Provide the [x, y] coordinate of the cell's center where the given text is located.  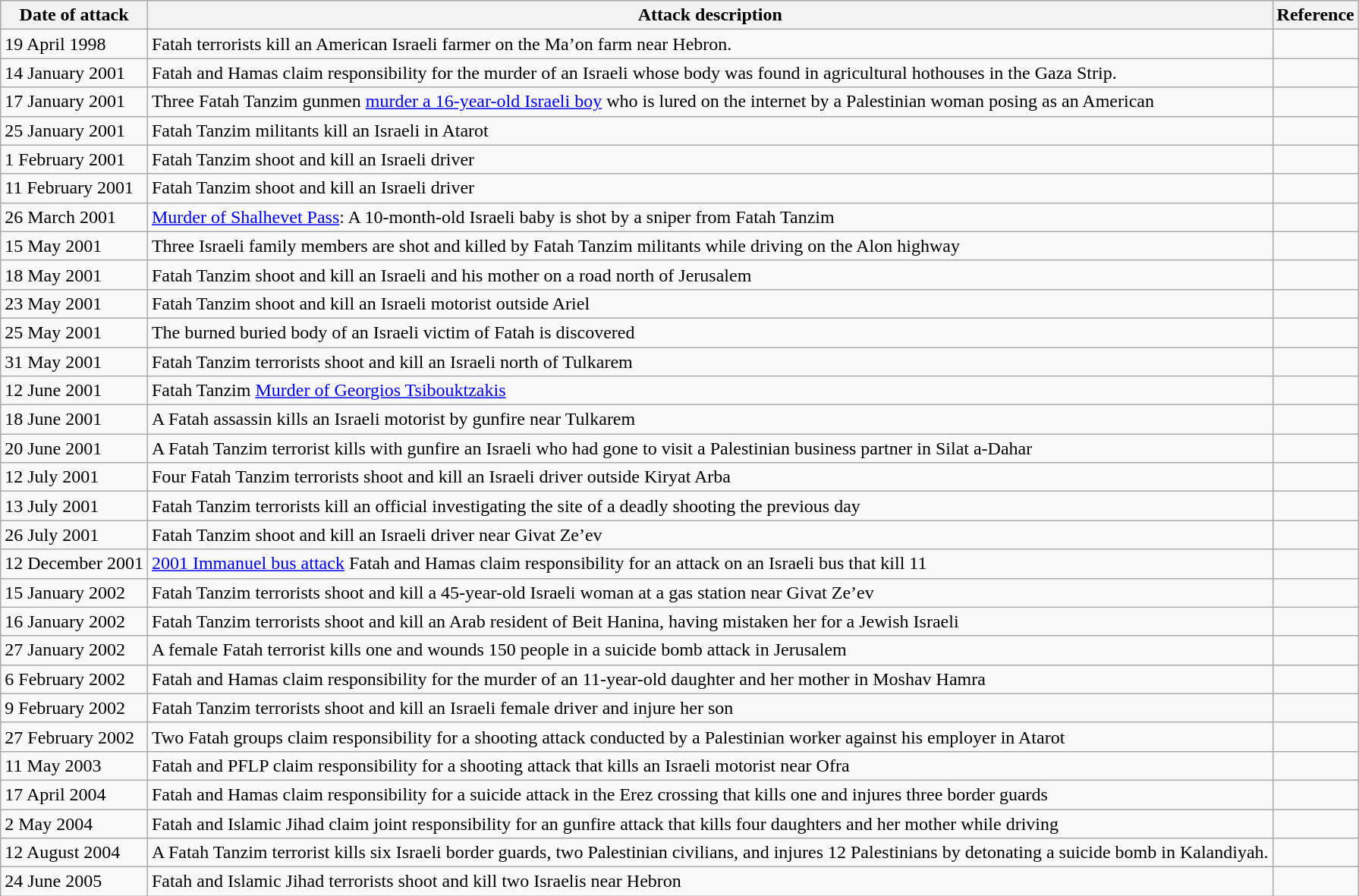
1 February 2001 [74, 159]
Four Fatah Tanzim terrorists shoot and kill an Israeli driver outside Kiryat Arba [710, 477]
Fatah Tanzim terrorists kill an official investigating the site of a deadly shooting the previous day [710, 506]
Fatah Tanzim terrorists shoot and kill a 45-year-old Israeli woman at a gas station near Givat Ze’ev [710, 593]
Date of attack [74, 15]
A Fatah Tanzim terrorist kills with gunfire an Israeli who had gone to visit a Palestinian business partner in Silat a-Dahar [710, 448]
Fatah and Hamas claim responsibility for the murder of an Israeli whose body was found in agricultural hothouses in the Gaza Strip. [710, 73]
27 January 2002 [74, 650]
16 January 2002 [74, 621]
12 July 2001 [74, 477]
18 May 2001 [74, 275]
Fatah Tanzim shoot and kill an Israeli driver near Givat Ze’ev [710, 535]
A female Fatah terrorist kills one and wounds 150 people in a suicide bomb attack in Jerusalem [710, 650]
13 July 2001 [74, 506]
26 July 2001 [74, 535]
15 May 2001 [74, 246]
12 December 2001 [74, 564]
Fatah and Islamic Jihad claim joint responsibility for an gunfire attack that kills four daughters and her mother while driving [710, 823]
Fatah and Hamas claim responsibility for the murder of an 11-year-old daughter and her mother in Moshav Hamra [710, 679]
24 June 2005 [74, 882]
19 April 1998 [74, 44]
12 August 2004 [74, 853]
27 February 2002 [74, 737]
Fatah Tanzim terrorists shoot and kill an Arab resident of Beit Hanina, having mistaken her for a Jewish Israeli [710, 621]
25 January 2001 [74, 130]
Fatah Tanzim militants kill an Israeli in Atarot [710, 130]
Attack description [710, 15]
The burned buried body of an Israeli victim of Fatah is discovered [710, 332]
17 April 2004 [74, 794]
Fatah and Hamas claim responsibility for a suicide attack in the Erez crossing that kills one and injures three border guards [710, 794]
Murder of Shalhevet Pass: A 10-month-old Israeli baby is shot by a sniper from Fatah Tanzim [710, 217]
14 January 2001 [74, 73]
6 February 2002 [74, 679]
11 February 2001 [74, 188]
9 February 2002 [74, 708]
Two Fatah groups claim responsibility for a shooting attack conducted by a Palestinian worker against his employer in Atarot [710, 737]
Fatah and Islamic Jihad terrorists shoot and kill two Israelis near Hebron [710, 882]
Fatah terrorists kill an American Israeli farmer on the Ma’on farm near Hebron. [710, 44]
Three Fatah Tanzim gunmen murder a 16-year-old Israeli boy who is lured on the internet by a Palestinian woman posing as an American [710, 102]
15 January 2002 [74, 593]
Fatah Tanzim Murder of Georgios Tsibouktzakis [710, 391]
2 May 2004 [74, 823]
31 May 2001 [74, 362]
26 March 2001 [74, 217]
Fatah and PFLP claim responsibility for a shooting attack that kills an Israeli motorist near Ofra [710, 766]
12 June 2001 [74, 391]
A Fatah assassin kills an Israeli motorist by gunfire near Tulkarem [710, 420]
Fatah Tanzim shoot and kill an Israeli and his mother on a road north of Jerusalem [710, 275]
18 June 2001 [74, 420]
25 May 2001 [74, 332]
2001 Immanuel bus attack Fatah and Hamas claim responsibility for an attack on an Israeli bus that kill 11 [710, 564]
Fatah Tanzim terrorists shoot and kill an Israeli female driver and injure her son [710, 708]
Fatah Tanzim terrorists shoot and kill an Israeli north of Tulkarem [710, 362]
20 June 2001 [74, 448]
23 May 2001 [74, 303]
11 May 2003 [74, 766]
Reference [1316, 15]
Fatah Tanzim shoot and kill an Israeli motorist outside Ariel [710, 303]
17 January 2001 [74, 102]
Three Israeli family members are shot and killed by Fatah Tanzim militants while driving on the Alon highway [710, 246]
